Output the (x, y) coordinate of the center of the cell containing the given text.  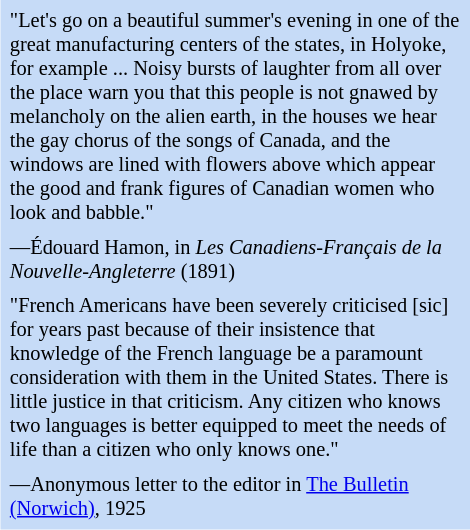
—Anonymous letter to the editor in The Bulletin (Norwich), 1925 (235, 496)
—Édouard Hamon, in Les Canadiens-Français de la Nouvelle-Angleterre (1891) (235, 260)
